Return (x, y) of the center of cell containing provided text 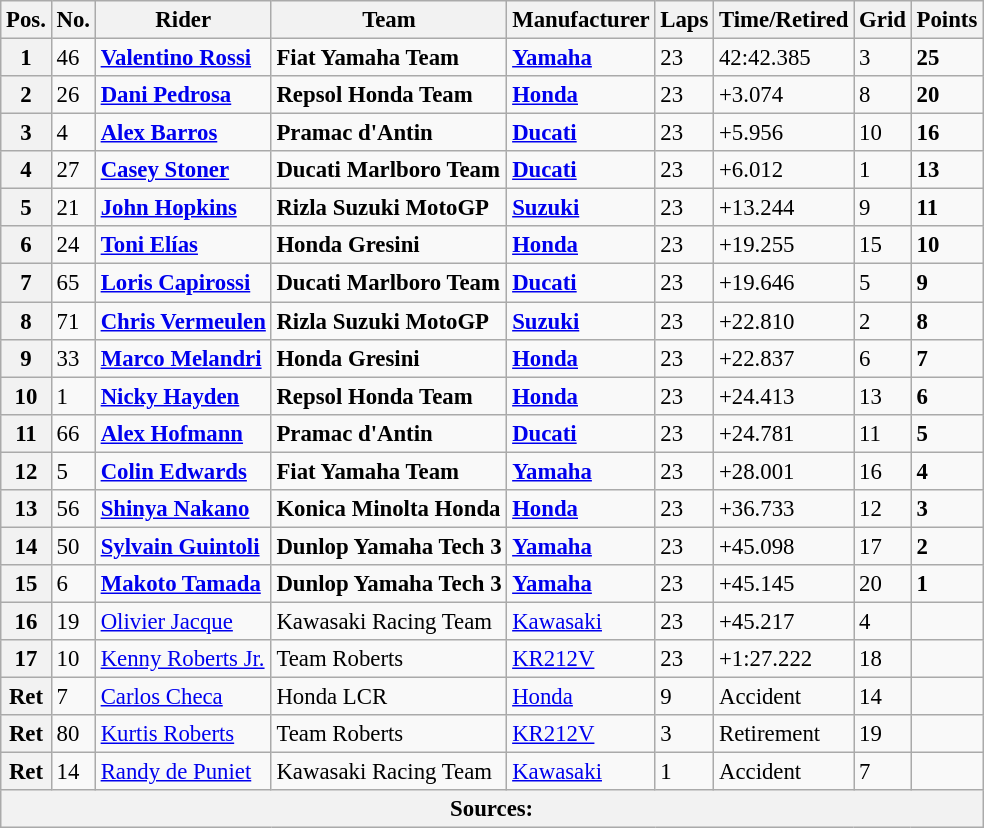
Time/Retired (784, 20)
25 (946, 58)
33 (73, 358)
18 (882, 659)
Grid (882, 20)
Colin Edwards (183, 471)
+36.733 (784, 509)
+5.956 (784, 133)
65 (73, 283)
80 (73, 734)
Carlos Checa (183, 697)
Dani Pedrosa (183, 95)
+28.001 (784, 471)
Casey Stoner (183, 170)
+22.837 (784, 358)
Randy de Puniet (183, 772)
Toni Elías (183, 245)
42:42.385 (784, 58)
Manufacturer (581, 20)
Pos. (26, 20)
Marco Melandri (183, 358)
Kenny Roberts Jr. (183, 659)
Chris Vermeulen (183, 321)
Alex Barros (183, 133)
+19.646 (784, 283)
+45.217 (784, 621)
46 (73, 58)
Points (946, 20)
+6.012 (784, 170)
56 (73, 509)
+45.098 (784, 546)
No. (73, 20)
Makoto Tamada (183, 584)
Rider (183, 20)
Laps (684, 20)
+13.244 (784, 208)
Konica Minolta Honda (389, 509)
50 (73, 546)
24 (73, 245)
27 (73, 170)
66 (73, 433)
Shinya Nakano (183, 509)
Kurtis Roberts (183, 734)
Valentino Rossi (183, 58)
+22.810 (784, 321)
+24.413 (784, 396)
Honda LCR (389, 697)
Team (389, 20)
Sylvain Guintoli (183, 546)
+45.145 (784, 584)
Loris Capirossi (183, 283)
Alex Hofmann (183, 433)
Olivier Jacque (183, 621)
John Hopkins (183, 208)
26 (73, 95)
21 (73, 208)
+1:27.222 (784, 659)
+19.255 (784, 245)
+3.074 (784, 95)
Sources: (492, 809)
+24.781 (784, 433)
71 (73, 321)
Nicky Hayden (183, 396)
Retirement (784, 734)
